Provide the [X, Y] coordinate of the cell's center where the given text is located.  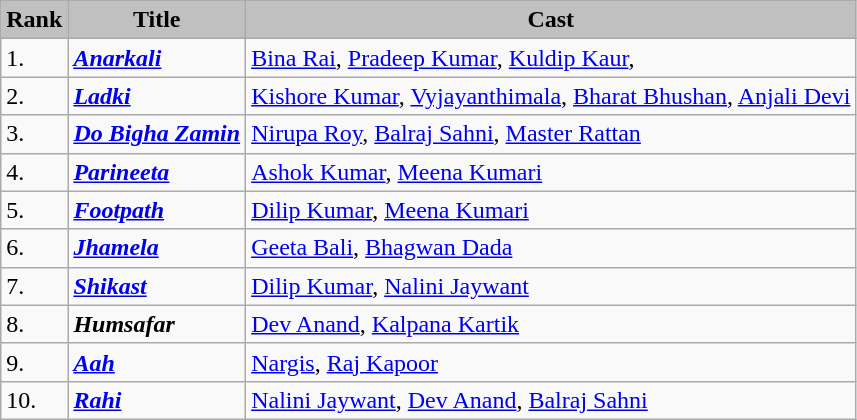
Kishore Kumar, Vyjayanthimala, Bharat Bhushan, Anjali Devi [551, 96]
Footpath [157, 210]
Nalini Jaywant, Dev Anand, Balraj Sahni [551, 400]
Ashok Kumar, Meena Kumari [551, 172]
Nirupa Roy, Balraj Sahni, Master Rattan [551, 134]
Geeta Bali, Bhagwan Dada [551, 248]
Aah [157, 362]
Anarkali [157, 58]
Do Bigha Zamin [157, 134]
Nargis, Raj Kapoor [551, 362]
5. [34, 210]
Title [157, 20]
2. [34, 96]
Parineeta [157, 172]
Dev Anand, Kalpana Kartik [551, 324]
Rank [34, 20]
Ladki [157, 96]
1. [34, 58]
7. [34, 286]
Shikast [157, 286]
10. [34, 400]
Dilip Kumar, Meena Kumari [551, 210]
Jhamela [157, 248]
Humsafar [157, 324]
9. [34, 362]
Dilip Kumar, Nalini Jaywant [551, 286]
Rahi [157, 400]
8. [34, 324]
Bina Rai, Pradeep Kumar, Kuldip Kaur, [551, 58]
Cast [551, 20]
3. [34, 134]
6. [34, 248]
4. [34, 172]
